Locate the cell with the specified text and output its (X, Y) center coordinate. 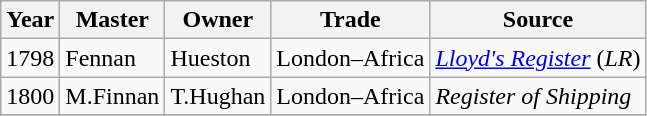
Trade (350, 20)
Master (112, 20)
Fennan (112, 58)
Year (30, 20)
Owner (218, 20)
1800 (30, 96)
Source (538, 20)
M.Finnan (112, 96)
Lloyd's Register (LR) (538, 58)
T.Hughan (218, 96)
Register of Shipping (538, 96)
Hueston (218, 58)
1798 (30, 58)
